From the cell containing the given text, extract its center point as (x, y) coordinate. 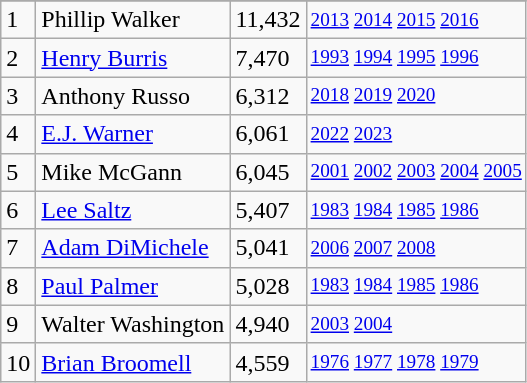
Adam DiMichele (133, 248)
2001 2002 2003 2004 2005 (416, 172)
5 (18, 172)
4 (18, 134)
Paul Palmer (133, 286)
Anthony Russo (133, 96)
E.J. Warner (133, 134)
2003 2004 (416, 324)
6,045 (268, 172)
1976 1977 1978 1979 (416, 362)
4,559 (268, 362)
4,940 (268, 324)
Henry Burris (133, 58)
7,470 (268, 58)
2018 2019 2020 (416, 96)
10 (18, 362)
2 (18, 58)
5,041 (268, 248)
1 (18, 20)
5,028 (268, 286)
2022 2023 (416, 134)
Phillip Walker (133, 20)
7 (18, 248)
Walter Washington (133, 324)
11,432 (268, 20)
9 (18, 324)
5,407 (268, 210)
Mike McGann (133, 172)
6 (18, 210)
2013 2014 2015 2016 (416, 20)
6,061 (268, 134)
1993 1994 1995 1996 (416, 58)
Brian Broomell (133, 362)
6,312 (268, 96)
3 (18, 96)
2006 2007 2008 (416, 248)
8 (18, 286)
Lee Saltz (133, 210)
